From the cell containing the given text, extract its center point as (X, Y) coordinate. 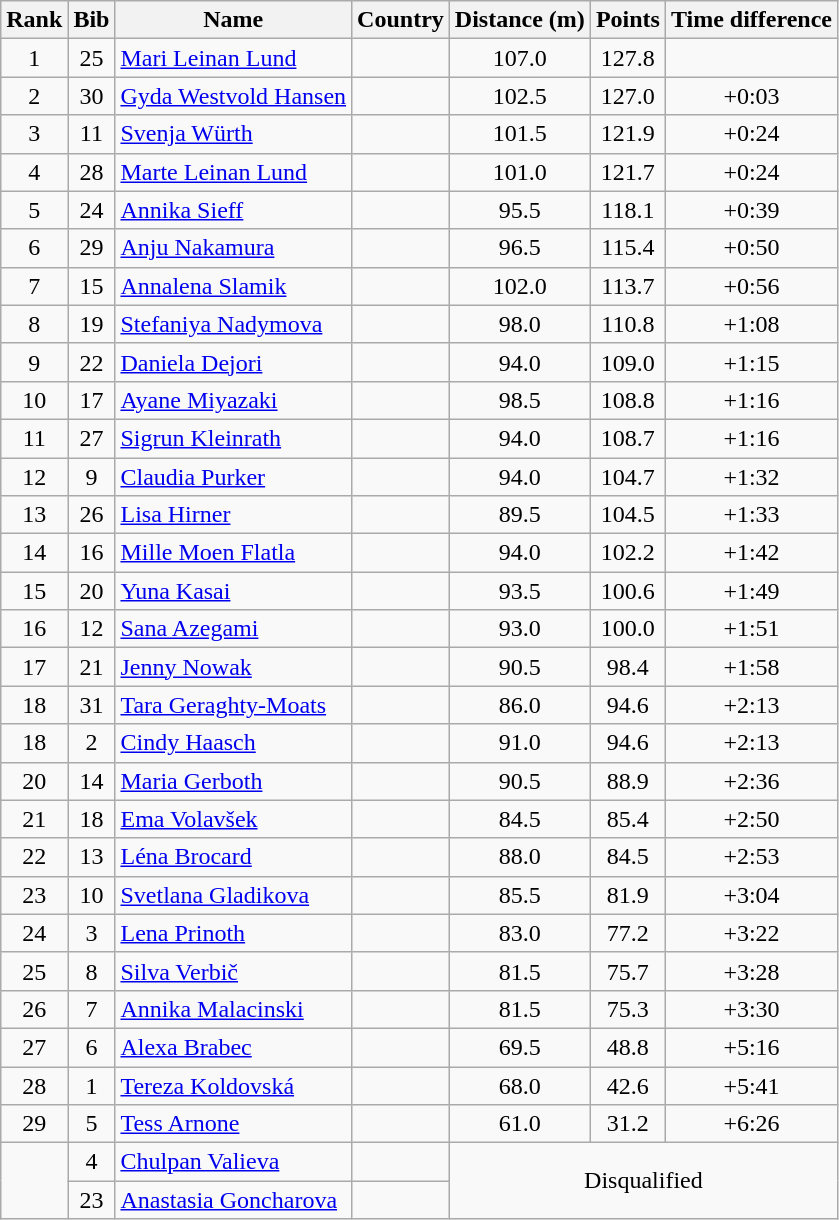
+3:22 (751, 933)
Sigrun Kleinrath (234, 438)
Time difference (751, 20)
Ayane Miyazaki (234, 400)
Svenja Würth (234, 134)
Tess Arnone (234, 1124)
Annika Malacinski (234, 1009)
Annika Sieff (234, 210)
48.8 (628, 1047)
108.8 (628, 400)
+1:49 (751, 591)
Gyda Westvold Hansen (234, 96)
Name (234, 20)
95.5 (520, 210)
+1:51 (751, 629)
108.7 (628, 438)
+1:58 (751, 667)
19 (92, 324)
Marte Leinan Lund (234, 172)
+2:36 (751, 781)
98.4 (628, 667)
100.6 (628, 591)
104.5 (628, 515)
Ema Volavšek (234, 819)
86.0 (520, 705)
Bib (92, 20)
+2:53 (751, 857)
+1:42 (751, 553)
+0:39 (751, 210)
Annalena Slamik (234, 286)
+3:28 (751, 971)
127.0 (628, 96)
83.0 (520, 933)
Stefaniya Nadymova (234, 324)
100.0 (628, 629)
93.0 (520, 629)
Yuna Kasai (234, 591)
93.5 (520, 591)
+1:32 (751, 477)
Mille Moen Flatla (234, 553)
88.9 (628, 781)
Silva Verbič (234, 971)
Anju Nakamura (234, 248)
91.0 (520, 743)
104.7 (628, 477)
+0:50 (751, 248)
42.6 (628, 1085)
102.5 (520, 96)
96.5 (520, 248)
+2:50 (751, 819)
102.2 (628, 553)
Tara Geraghty-Moats (234, 705)
121.9 (628, 134)
Country (401, 20)
Anastasia Goncharova (234, 1200)
75.7 (628, 971)
31 (92, 705)
Points (628, 20)
Sana Azegami (234, 629)
Léna Brocard (234, 857)
113.7 (628, 286)
89.5 (520, 515)
75.3 (628, 1009)
+1:33 (751, 515)
101.5 (520, 134)
102.0 (520, 286)
+5:41 (751, 1085)
Lena Prinoth (234, 933)
88.0 (520, 857)
118.1 (628, 210)
Daniela Dejori (234, 362)
Maria Gerboth (234, 781)
+0:03 (751, 96)
+0:56 (751, 286)
Mari Leinan Lund (234, 58)
68.0 (520, 1085)
+3:04 (751, 895)
61.0 (520, 1124)
127.8 (628, 58)
110.8 (628, 324)
107.0 (520, 58)
Distance (m) (520, 20)
69.5 (520, 1047)
Tereza Koldovská (234, 1085)
Chulpan Valieva (234, 1162)
81.9 (628, 895)
Jenny Nowak (234, 667)
+1:15 (751, 362)
85.4 (628, 819)
85.5 (520, 895)
+6:26 (751, 1124)
101.0 (520, 172)
109.0 (628, 362)
115.4 (628, 248)
Claudia Purker (234, 477)
+1:08 (751, 324)
+5:16 (751, 1047)
77.2 (628, 933)
121.7 (628, 172)
98.5 (520, 400)
Cindy Haasch (234, 743)
Alexa Brabec (234, 1047)
+3:30 (751, 1009)
Svetlana Gladikova (234, 895)
Lisa Hirner (234, 515)
Rank (34, 20)
Disqualified (643, 1181)
30 (92, 96)
98.0 (520, 324)
31.2 (628, 1124)
